Return (x, y) of the center of cell containing provided text 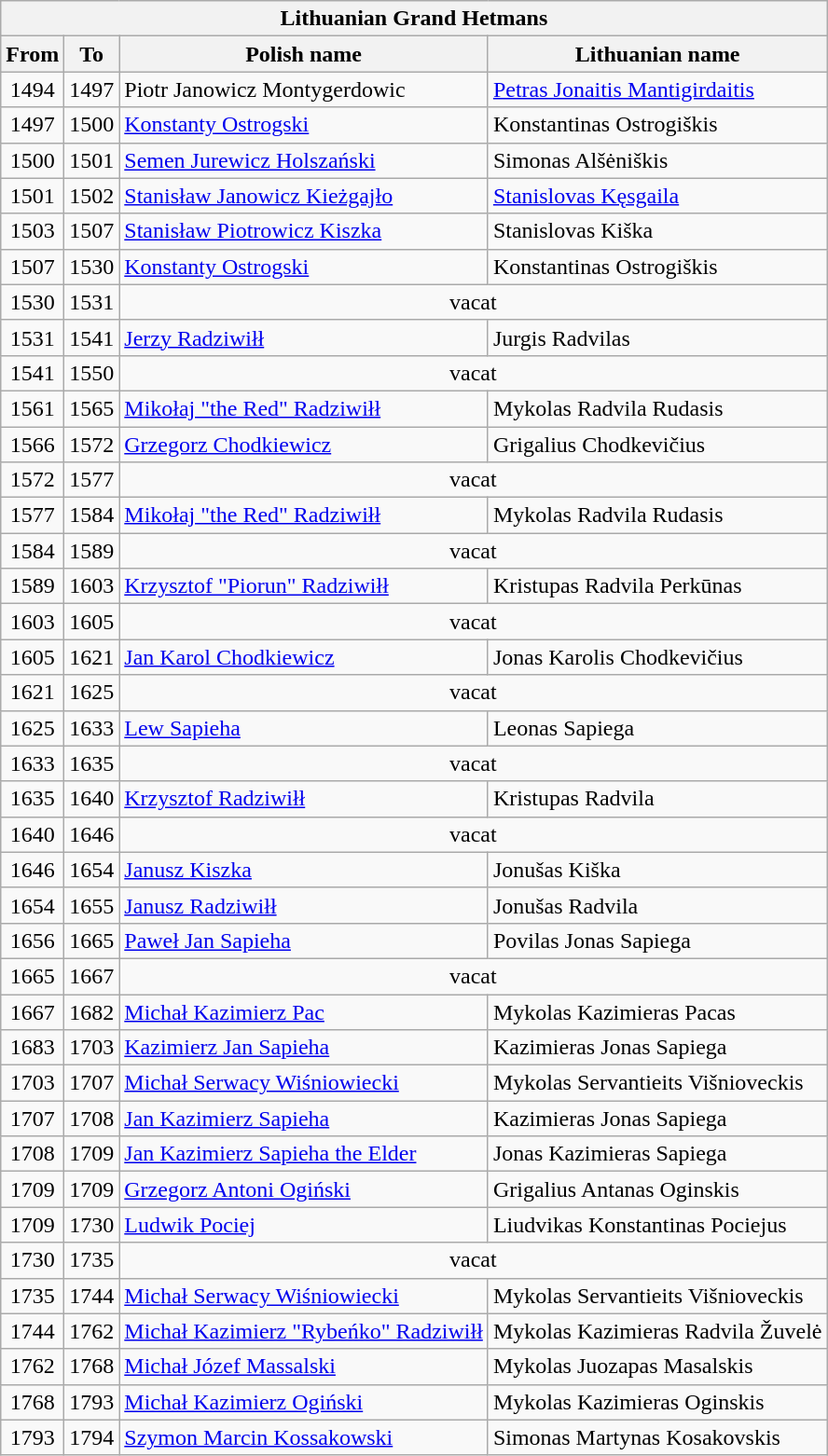
Jerzy Radziwiłł (304, 337)
Leonas Sapiega (657, 728)
Krzysztof Radziwiłł (304, 799)
Michał Kazimierz "Rybeńko" Radziwiłł (304, 1331)
1566 (33, 445)
Kristupas Radvila Perkūnas (657, 586)
1682 (91, 1011)
1655 (91, 905)
Lithuanian Grand Hetmans (414, 19)
Grzegorz Antoni Ogiński (304, 1189)
1656 (33, 941)
1550 (91, 373)
Jan Kazimierz Sapieha the Elder (304, 1154)
Lew Sapieha (304, 728)
Polish name (304, 54)
Jonas Kazimieras Sapiega (657, 1154)
1502 (91, 196)
Stanisław Janowicz Kieżgajło (304, 196)
Jan Karol Chodkiewicz (304, 657)
Piotr Janowicz Montygerdowic (304, 89)
Semen Jurewicz Holszański (304, 160)
Jonušas Kiška (657, 870)
Simonas Martynas Kosakovskis (657, 1437)
Jurgis Radvilas (657, 337)
Mykolas Kazimieras Oginskis (657, 1402)
Liudvikas Konstantinas Pociejus (657, 1225)
Grigalius Chodkevičius (657, 445)
Grigalius Antanas Oginskis (657, 1189)
Grzegorz Chodkiewicz (304, 445)
1565 (91, 408)
Krzysztof "Piorun" Radziwiłł (304, 586)
Ludwik Pociej (304, 1225)
1794 (91, 1437)
Mykolas Kazimieras Radvila Žuvelė (657, 1331)
Stanislovas Kiška (657, 231)
Kazimierz Jan Sapieha (304, 1048)
Michał Kazimierz Pac (304, 1011)
Jan Kazimierz Sapieha (304, 1119)
1494 (33, 89)
Stanislovas Kęsgaila (657, 196)
Mykolas Kazimieras Pacas (657, 1011)
Paweł Jan Sapieha (304, 941)
Simonas Alšėniškis (657, 160)
Szymon Marcin Kossakowski (304, 1437)
From (33, 54)
Mykolas Juozapas Masalskis (657, 1367)
1561 (33, 408)
Povilas Jonas Sapiega (657, 941)
To (91, 54)
1683 (33, 1048)
Kristupas Radvila (657, 799)
Stanisław Piotrowicz Kiszka (304, 231)
Petras Jonaitis Mantigirdaitis (657, 89)
Janusz Radziwiłł (304, 905)
Jonušas Radvila (657, 905)
Lithuanian name (657, 54)
Michał Józef Massalski (304, 1367)
Janusz Kiszka (304, 870)
1503 (33, 231)
Jonas Karolis Chodkevičius (657, 657)
Michał Kazimierz Ogiński (304, 1402)
